Scan for the cell matching the given text and deliver its (X, Y) coordinate at center. 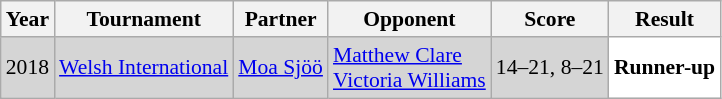
14–21, 8–21 (550, 68)
Welsh International (144, 68)
Partner (280, 19)
Year (28, 19)
Result (664, 19)
Score (550, 19)
Moa Sjöö (280, 68)
Matthew Clare Victoria Williams (410, 68)
Runner-up (664, 68)
Opponent (410, 19)
2018 (28, 68)
Tournament (144, 19)
